From the cell containing the given text, extract its center point as [X, Y] coordinate. 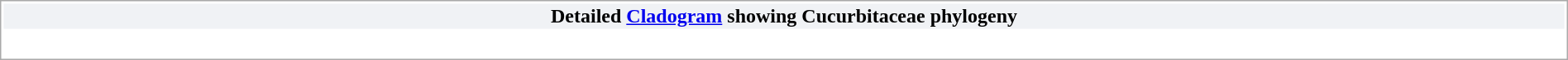
Detailed Cladogram showing Cucurbitaceae phylogeny [784, 16]
